For the text-containing cell, return its midpoint in (X, Y) coordinate format. 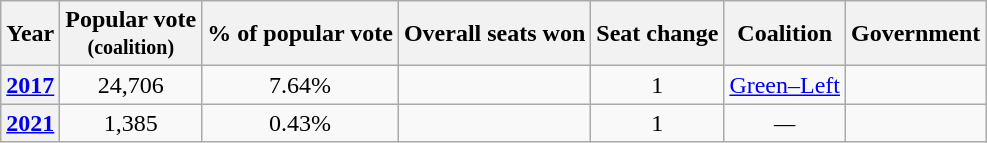
2017 (30, 85)
Overall seats won (494, 34)
1,385 (131, 123)
— (785, 123)
Seat change (658, 34)
0.43% (300, 123)
2021 (30, 123)
24,706 (131, 85)
% of popular vote (300, 34)
Green–Left (785, 85)
Government (916, 34)
Coalition (785, 34)
Year (30, 34)
7.64% (300, 85)
Popular vote (coalition) (131, 34)
